Output the (X, Y) coordinate of the center of the cell containing the given text.  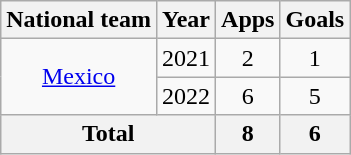
2022 (186, 96)
2 (248, 58)
5 (315, 96)
Mexico (79, 77)
8 (248, 134)
National team (79, 20)
1 (315, 58)
Goals (315, 20)
Apps (248, 20)
Total (108, 134)
Year (186, 20)
2021 (186, 58)
